Detect which cell encompasses the target text, then output its (x, y) center coordinate. 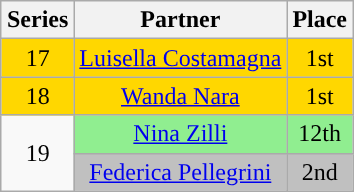
Luisella Costamagna (180, 58)
Partner (180, 20)
Nina Zilli (180, 134)
Place (320, 20)
19 (37, 153)
Wanda Nara (180, 96)
2nd (320, 172)
Federica Pellegrini (180, 172)
12th (320, 134)
Series (37, 20)
18 (37, 96)
17 (37, 58)
